Provide the [x, y] coordinate of the cell's center where the given text is located.  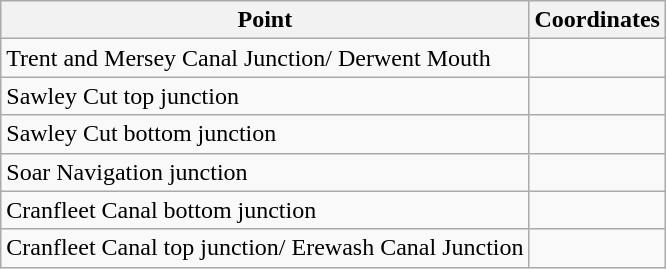
Sawley Cut top junction [265, 96]
Cranfleet Canal bottom junction [265, 210]
Sawley Cut bottom junction [265, 134]
Coordinates [597, 20]
Trent and Mersey Canal Junction/ Derwent Mouth [265, 58]
Point [265, 20]
Soar Navigation junction [265, 172]
Cranfleet Canal top junction/ Erewash Canal Junction [265, 248]
